Return the (x, y) coordinate for the center point of the cell that contains the specified text.  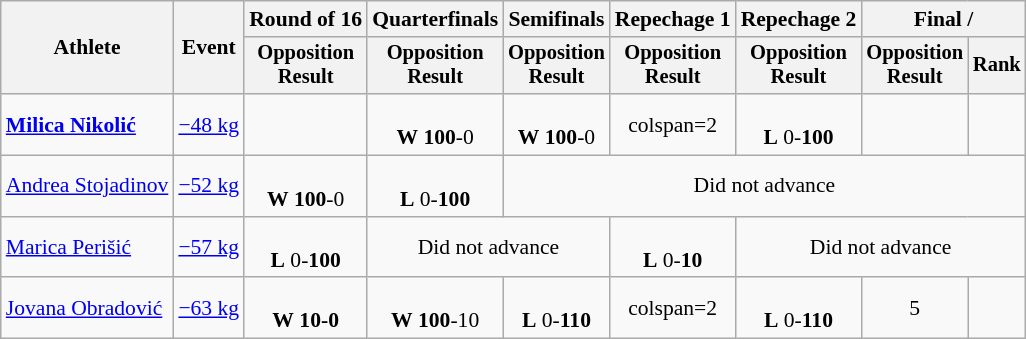
Round of 16 (306, 19)
Semifinals (556, 19)
Quarterfinals (435, 19)
Athlete (88, 48)
Rank (997, 66)
Jovana Obradović (88, 308)
Repechage 2 (799, 19)
−57 kg (208, 248)
5 (914, 308)
Andrea Stojadinov (88, 186)
L 0-10 (673, 248)
Final / (943, 19)
Milica Nikolić (88, 124)
Event (208, 48)
W 10-0 (306, 308)
Repechage 1 (673, 19)
Marica Perišić (88, 248)
W 100-10 (435, 308)
−48 kg (208, 124)
−52 kg (208, 186)
−63 kg (208, 308)
